For the text-containing cell, return its midpoint in (x, y) coordinate format. 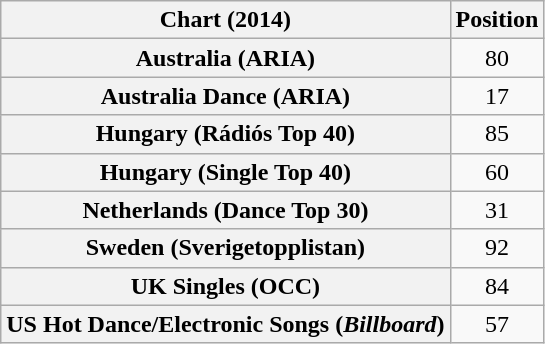
57 (497, 324)
84 (497, 286)
US Hot Dance/Electronic Songs (Billboard) (226, 324)
Sweden (Sverigetopplistan) (226, 248)
Australia Dance (ARIA) (226, 96)
92 (497, 248)
60 (497, 172)
80 (497, 58)
UK Singles (OCC) (226, 286)
Netherlands (Dance Top 30) (226, 210)
Hungary (Single Top 40) (226, 172)
Hungary (Rádiós Top 40) (226, 134)
Australia (ARIA) (226, 58)
17 (497, 96)
Chart (2014) (226, 20)
Position (497, 20)
85 (497, 134)
31 (497, 210)
